Determine the (X, Y) coordinate at the center of the cell enclosing the given text.  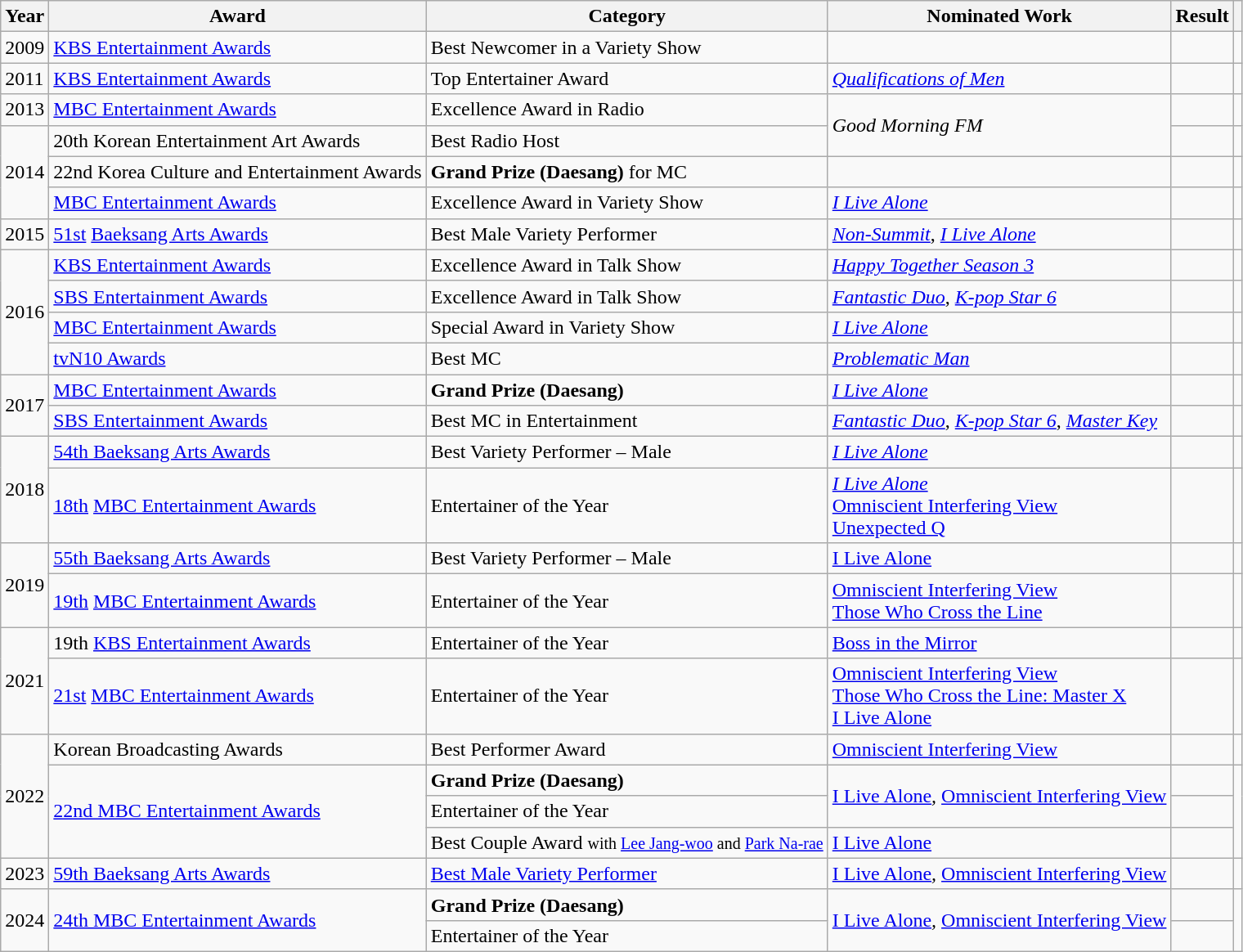
Best Radio Host (626, 141)
Year (25, 16)
2018 (25, 490)
2022 (25, 796)
51st Baeksang Arts Awards (237, 234)
22nd Korea Culture and Entertainment Awards (237, 172)
54th Baeksang Arts Awards (237, 452)
2019 (25, 586)
Fantastic Duo, K-pop Star 6 (999, 296)
tvN10 Awards (237, 358)
2011 (25, 79)
Best Newcomer in a Variety Show (626, 47)
Boss in the Mirror (999, 643)
Award (237, 16)
Excellence Award in Radio (626, 110)
20th Korean Entertainment Art Awards (237, 141)
18th MBC Entertainment Awards (237, 505)
Best MC (626, 358)
59th Baeksang Arts Awards (237, 873)
2013 (25, 110)
Korean Broadcasting Awards (237, 749)
Result (1202, 16)
55th Baeksang Arts Awards (237, 559)
Non-Summit, I Live Alone (999, 234)
Good Morning FM (999, 125)
2014 (25, 172)
Qualifications of Men (999, 79)
Omniscient Interfering ViewThose Who Cross the Line (999, 600)
2021 (25, 680)
Happy Together Season 3 (999, 265)
2015 (25, 234)
2017 (25, 406)
Fantastic Duo, K-pop Star 6, Master Key (999, 421)
Best MC in Entertainment (626, 421)
Best Couple Award with Lee Jang-woo and Park Na-rae (626, 842)
19th MBC Entertainment Awards (237, 600)
Special Award in Variety Show (626, 327)
Category (626, 16)
Grand Prize (Daesang) for MC (626, 172)
Omniscient Interfering ViewThose Who Cross the Line: Master XI Live Alone (999, 696)
Nominated Work (999, 16)
Best Performer Award (626, 749)
2024 (25, 920)
Omniscient Interfering View (999, 749)
24th MBC Entertainment Awards (237, 920)
2023 (25, 873)
22nd MBC Entertainment Awards (237, 811)
19th KBS Entertainment Awards (237, 643)
Excellence Award in Variety Show (626, 203)
2009 (25, 47)
21st MBC Entertainment Awards (237, 696)
Problematic Man (999, 358)
2016 (25, 312)
I Live AloneOmniscient Interfering ViewUnexpected Q (999, 505)
Top Entertainer Award (626, 79)
